Extract the [X, Y] coordinate from the center of the cell holding the provided text.  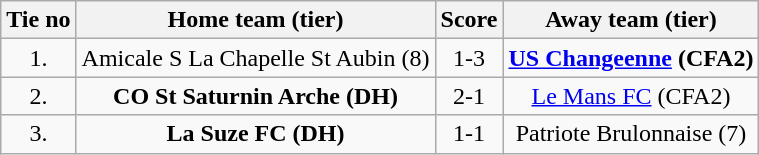
2. [38, 96]
3. [38, 134]
1-1 [469, 134]
US Changeenne (CFA2) [631, 58]
Score [469, 20]
Home team (tier) [256, 20]
Away team (tier) [631, 20]
Tie no [38, 20]
1-3 [469, 58]
La Suze FC (DH) [256, 134]
Amicale S La Chapelle St Aubin (8) [256, 58]
1. [38, 58]
CO St Saturnin Arche (DH) [256, 96]
2-1 [469, 96]
Patriote Brulonnaise (7) [631, 134]
Le Mans FC (CFA2) [631, 96]
